Pinpoint the cell where the given text exists, returning its (x, y) midpoint coordinate. 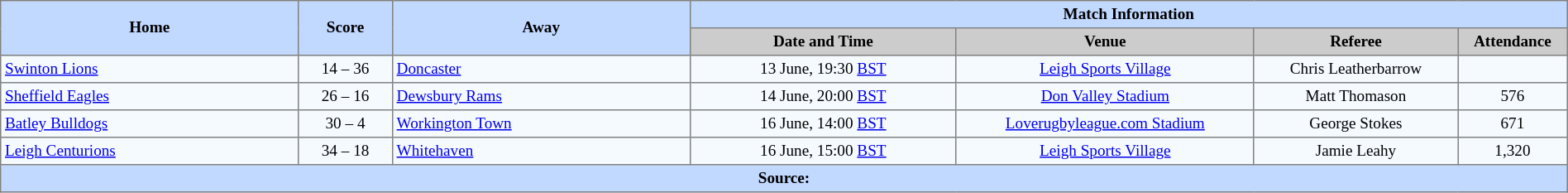
Attendance (1513, 41)
Source: (784, 179)
16 June, 14:00 BST (823, 124)
Workington Town (541, 124)
Leigh Centurions (150, 151)
Doncaster (541, 70)
Batley Bulldogs (150, 124)
Jamie Leahy (1355, 151)
Home (150, 28)
Sheffield Eagles (150, 96)
13 June, 19:30 BST (823, 70)
Referee (1355, 41)
Venue (1105, 41)
Chris Leatherbarrow (1355, 70)
14 June, 20:00 BST (823, 96)
671 (1513, 124)
576 (1513, 96)
Matt Thomason (1355, 96)
Loverugbyleague.com Stadium (1105, 124)
Match Information (1128, 15)
16 June, 15:00 BST (823, 151)
26 – 16 (346, 96)
Away (541, 28)
30 – 4 (346, 124)
Dewsbury Rams (541, 96)
George Stokes (1355, 124)
1,320 (1513, 151)
Date and Time (823, 41)
34 – 18 (346, 151)
Swinton Lions (150, 70)
Don Valley Stadium (1105, 96)
Score (346, 28)
14 – 36 (346, 70)
Whitehaven (541, 151)
